Provide the [x, y] coordinate of the cell's center where the given text is located.  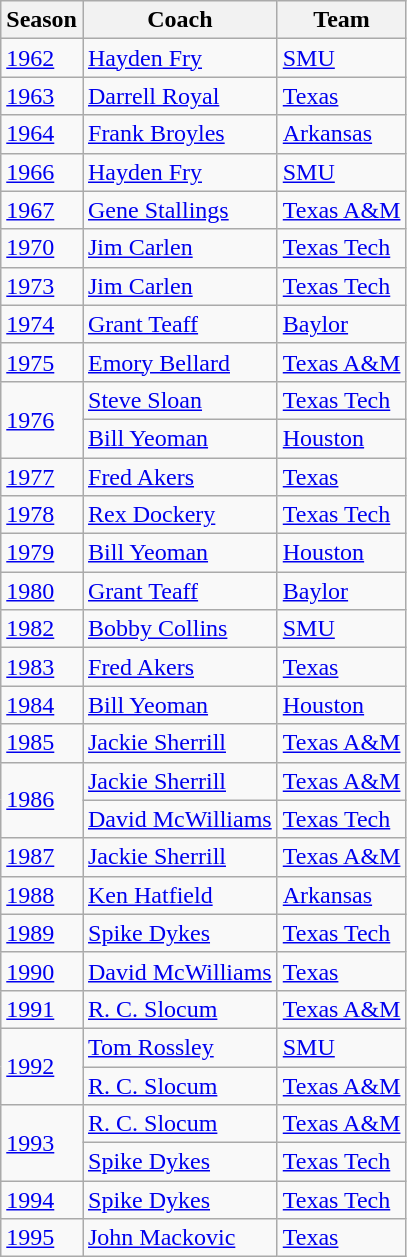
1982 [42, 629]
1977 [42, 477]
1984 [42, 705]
1964 [42, 134]
1970 [42, 248]
1986 [42, 800]
1992 [42, 1066]
Bobby Collins [180, 629]
Tom Rossley [180, 1047]
Steve Sloan [180, 400]
1975 [42, 362]
1967 [42, 210]
1976 [42, 419]
Ken Hatfield [180, 895]
1974 [42, 324]
Coach [180, 20]
1990 [42, 971]
1966 [42, 172]
1978 [42, 515]
Gene Stallings [180, 210]
Season [42, 20]
1962 [42, 58]
John Mackovic [180, 1238]
1979 [42, 553]
1987 [42, 857]
Team [342, 20]
Rex Dockery [180, 515]
1980 [42, 591]
Emory Bellard [180, 362]
1994 [42, 1200]
1993 [42, 1143]
Darrell Royal [180, 96]
1989 [42, 933]
1995 [42, 1238]
1983 [42, 667]
1985 [42, 743]
Frank Broyles [180, 134]
1963 [42, 96]
1988 [42, 895]
1973 [42, 286]
1991 [42, 1009]
